Locate the cell with the specified text and output its [X, Y] center coordinate. 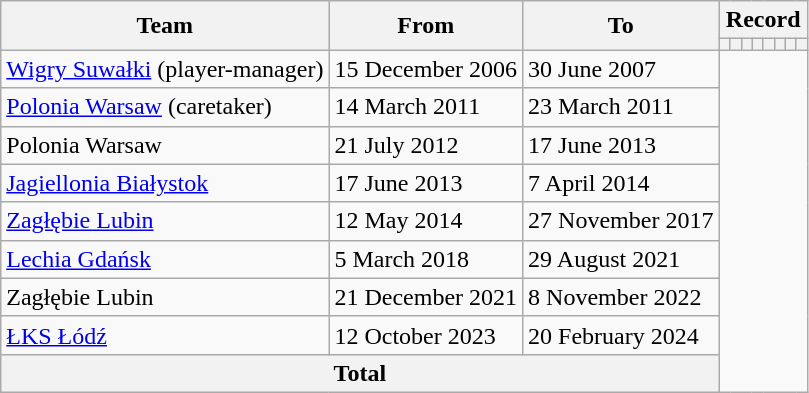
Polonia Warsaw (caretaker) [165, 107]
30 June 2007 [621, 69]
21 July 2012 [426, 145]
20 February 2024 [621, 335]
15 December 2006 [426, 69]
5 March 2018 [426, 259]
Record [763, 20]
Polonia Warsaw [165, 145]
21 December 2021 [426, 297]
8 November 2022 [621, 297]
Wigry Suwałki (player-manager) [165, 69]
Lechia Gdańsk [165, 259]
Team [165, 26]
23 March 2011 [621, 107]
27 November 2017 [621, 221]
From [426, 26]
Total [360, 373]
To [621, 26]
7 April 2014 [621, 183]
Jagiellonia Białystok [165, 183]
12 October 2023 [426, 335]
12 May 2014 [426, 221]
14 March 2011 [426, 107]
ŁKS Łódź [165, 335]
29 August 2021 [621, 259]
